Return the (X, Y) coordinate for the center point of the cell that contains the specified text.  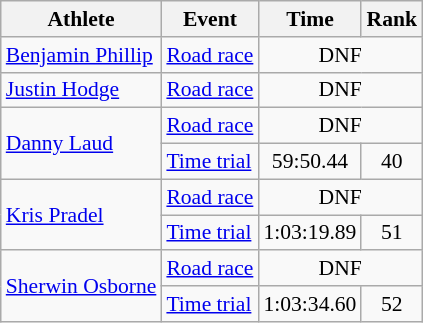
59:50.44 (310, 162)
Danny Laud (82, 144)
1:03:34.60 (310, 304)
52 (392, 304)
Time (310, 19)
Event (210, 19)
51 (392, 233)
Rank (392, 19)
1:03:19.89 (310, 233)
Justin Hodge (82, 90)
Athlete (82, 19)
Sherwin Osborne (82, 286)
Benjamin Phillip (82, 55)
Kris Pradel (82, 214)
40 (392, 162)
